Pinpoint the cell where the given text exists, returning its (x, y) midpoint coordinate. 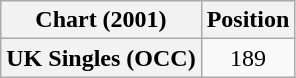
Chart (2001) (101, 20)
Position (248, 20)
189 (248, 58)
UK Singles (OCC) (101, 58)
